Locate the cell with the specified text and output its [x, y] center coordinate. 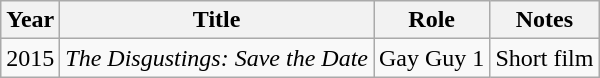
Notes [544, 20]
Gay Guy 1 [432, 58]
Short film [544, 58]
2015 [30, 58]
Role [432, 20]
Year [30, 20]
Title [217, 20]
The Disgustings: Save the Date [217, 58]
